Scan for the cell matching the given text and deliver its [X, Y] coordinate at center. 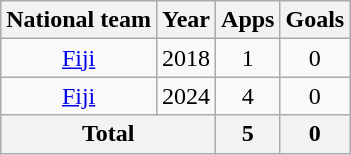
Goals [315, 20]
2018 [186, 58]
5 [248, 134]
Total [108, 134]
Apps [248, 20]
Year [186, 20]
1 [248, 58]
4 [248, 96]
National team [79, 20]
2024 [186, 96]
